Locate the cell with the specified text and output its (X, Y) center coordinate. 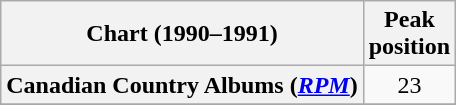
Chart (1990–1991) (182, 34)
Peakposition (409, 34)
Canadian Country Albums (RPM) (182, 85)
23 (409, 85)
